Return [x, y] of the center of cell containing provided text 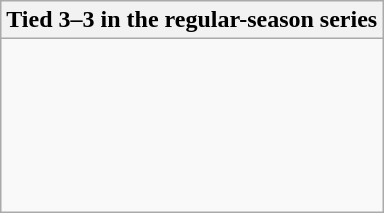
Tied 3–3 in the regular-season series [192, 20]
